Return (x, y) of the center of cell containing provided text 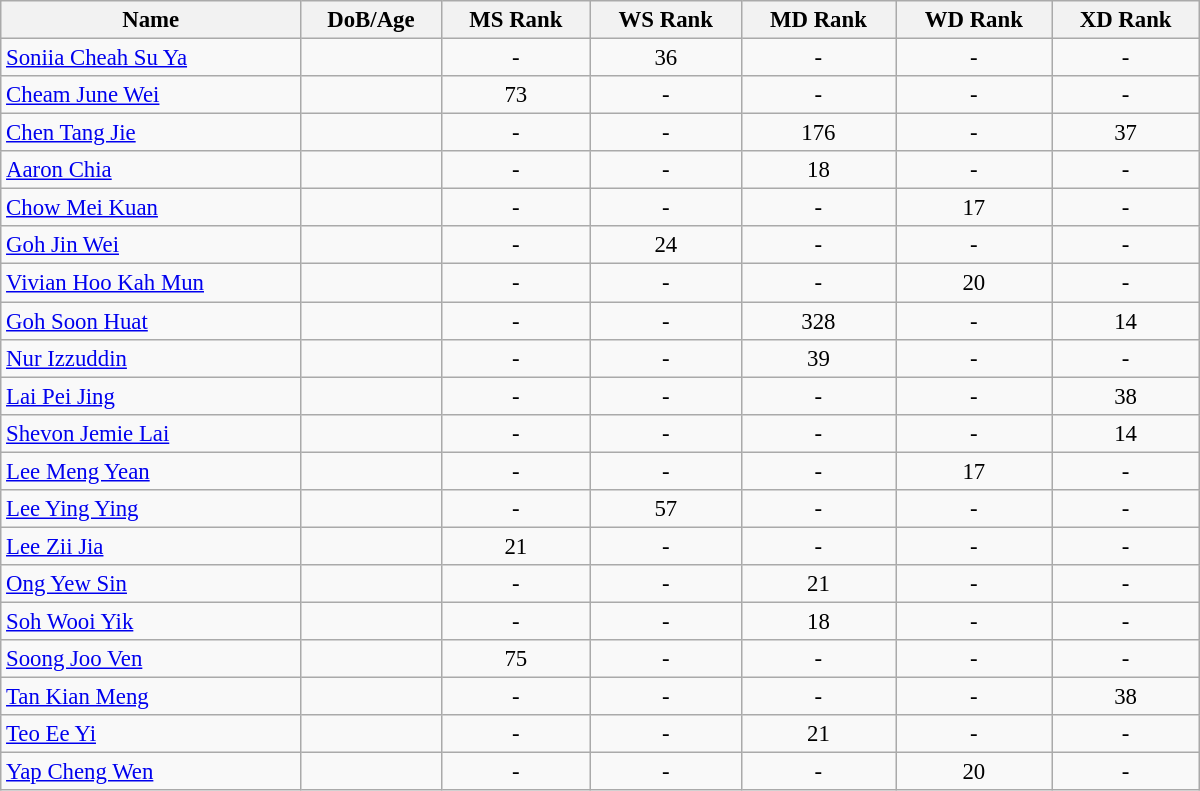
Name (151, 20)
Goh Jin Wei (151, 245)
24 (666, 245)
Ong Yew Sin (151, 584)
Lee Meng Yean (151, 471)
Yap Cheng Wen (151, 772)
Cheam June Wei (151, 95)
WD Rank (974, 20)
DoB/Age (372, 20)
MD Rank (818, 20)
39 (818, 358)
Teo Ee Yi (151, 734)
75 (516, 659)
Soong Joo Ven (151, 659)
WS Rank (666, 20)
36 (666, 58)
Soniia Cheah Su Ya (151, 58)
176 (818, 133)
Lee Zii Jia (151, 546)
XD Rank (1126, 20)
73 (516, 95)
MS Rank (516, 20)
Chen Tang Jie (151, 133)
Goh Soon Huat (151, 321)
Nur Izzuddin (151, 358)
Vivian Hoo Kah Mun (151, 283)
Lee Ying Ying (151, 509)
Shevon Jemie Lai (151, 433)
Aaron Chia (151, 170)
Chow Mei Kuan (151, 208)
57 (666, 509)
Lai Pei Jing (151, 396)
Tan Kian Meng (151, 697)
37 (1126, 133)
Soh Wooi Yik (151, 621)
328 (818, 321)
